Output the [X, Y] coordinate of the center of the cell containing the given text.  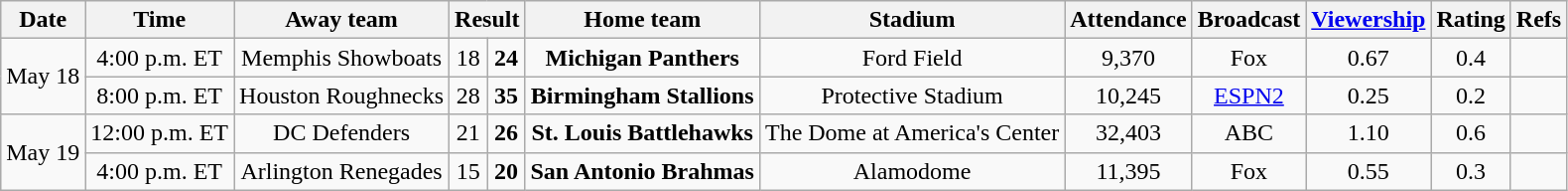
0.67 [1369, 58]
18 [468, 58]
Alamodome [911, 171]
26 [506, 133]
Broadcast [1248, 20]
Michigan Panthers [642, 58]
Arlington Renegades [341, 171]
Birmingham Stallions [642, 95]
21 [468, 133]
Houston Roughnecks [341, 95]
0.3 [1471, 171]
ESPN2 [1248, 95]
0.4 [1471, 58]
Home team [642, 20]
Attendance [1128, 20]
May 19 [44, 152]
32,403 [1128, 133]
Memphis Showboats [341, 58]
8:00 p.m. ET [160, 95]
20 [506, 171]
15 [468, 171]
Protective Stadium [911, 95]
San Antonio Brahmas [642, 171]
12:00 p.m. ET [160, 133]
28 [468, 95]
Rating [1471, 20]
Stadium [911, 20]
0.2 [1471, 95]
Refs [1538, 20]
The Dome at America's Center [911, 133]
Away team [341, 20]
ABC [1248, 133]
Viewership [1369, 20]
0.6 [1471, 133]
0.25 [1369, 95]
11,395 [1128, 171]
Ford Field [911, 58]
9,370 [1128, 58]
DC Defenders [341, 133]
24 [506, 58]
35 [506, 95]
0.55 [1369, 171]
Time [160, 20]
Result [487, 20]
May 18 [44, 77]
10,245 [1128, 95]
Date [44, 20]
1.10 [1369, 133]
St. Louis Battlehawks [642, 133]
